Provide the [x, y] coordinate of the cell's center where the given text is located.  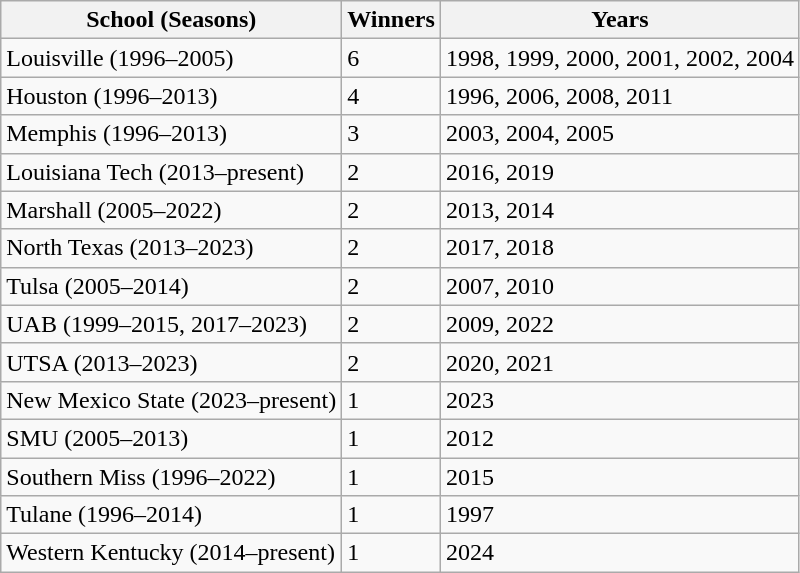
2024 [620, 553]
1997 [620, 515]
3 [392, 134]
Marshall (2005–2022) [172, 210]
2013, 2014 [620, 210]
UAB (1999–2015, 2017–2023) [172, 324]
Houston (1996–2013) [172, 96]
4 [392, 96]
1996, 2006, 2008, 2011 [620, 96]
Memphis (1996–2013) [172, 134]
2007, 2010 [620, 286]
Tulane (1996–2014) [172, 515]
2015 [620, 477]
Louisiana Tech (2013–present) [172, 172]
UTSA (2013–2023) [172, 362]
1998, 1999, 2000, 2001, 2002, 2004 [620, 58]
6 [392, 58]
Winners [392, 20]
Tulsa (2005–2014) [172, 286]
New Mexico State (2023–present) [172, 400]
2009, 2022 [620, 324]
Louisville (1996–2005) [172, 58]
2003, 2004, 2005 [620, 134]
School (Seasons) [172, 20]
2017, 2018 [620, 248]
Years [620, 20]
North Texas (2013–2023) [172, 248]
2020, 2021 [620, 362]
Southern Miss (1996–2022) [172, 477]
2012 [620, 438]
SMU (2005–2013) [172, 438]
Western Kentucky (2014–present) [172, 553]
2016, 2019 [620, 172]
2023 [620, 400]
